Pinpoint the cell where the given text exists, returning its (x, y) midpoint coordinate. 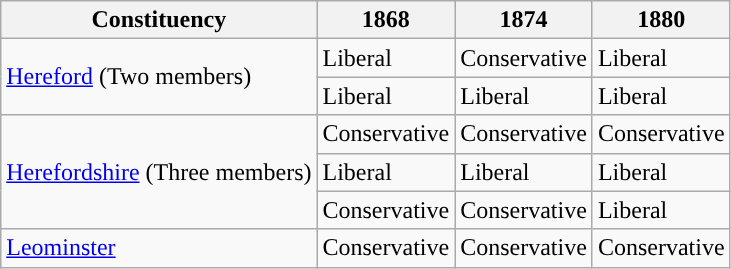
1874 (524, 20)
Leominster (159, 248)
Constituency (159, 20)
1868 (386, 20)
1880 (661, 20)
Herefordshire (Three members) (159, 172)
Hereford (Two members) (159, 77)
